Return [X, Y] of the center of cell containing provided text 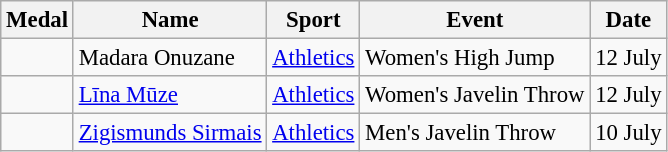
Women's High Jump [475, 58]
Women's Javelin Throw [475, 95]
10 July [628, 133]
Name [170, 20]
Zigismunds Sirmais [170, 133]
Date [628, 20]
Madara Onuzane [170, 58]
Men's Javelin Throw [475, 133]
Medal [38, 20]
Sport [314, 20]
Līna Mūze [170, 95]
Event [475, 20]
